For the text-containing cell, return its midpoint in [X, Y] coordinate format. 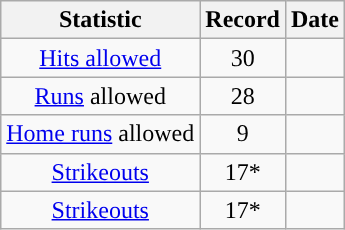
Record [243, 20]
Hits allowed [100, 58]
9 [243, 134]
Statistic [100, 20]
Date [314, 20]
30 [243, 58]
Runs allowed [100, 96]
Home runs allowed [100, 134]
28 [243, 96]
